Capture the cell that displays the provided text and extract its (X, Y) central coordinate. 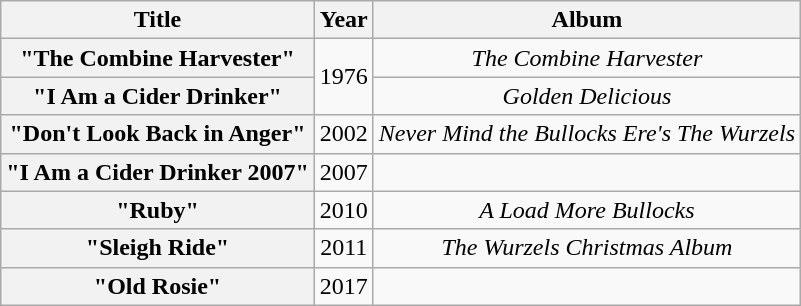
1976 (344, 77)
Never Mind the Bullocks Ere's The Wurzels (586, 134)
Album (586, 20)
"I Am a Cider Drinker 2007" (158, 172)
"Sleigh Ride" (158, 248)
2007 (344, 172)
"Old Rosie" (158, 286)
"I Am a Cider Drinker" (158, 96)
The Combine Harvester (586, 58)
Golden Delicious (586, 96)
A Load More Bullocks (586, 210)
2011 (344, 248)
"Don't Look Back in Anger" (158, 134)
2017 (344, 286)
2002 (344, 134)
Year (344, 20)
The Wurzels Christmas Album (586, 248)
"The Combine Harvester" (158, 58)
2010 (344, 210)
Title (158, 20)
"Ruby" (158, 210)
